Pinpoint the cell where the given text exists, returning its [X, Y] midpoint coordinate. 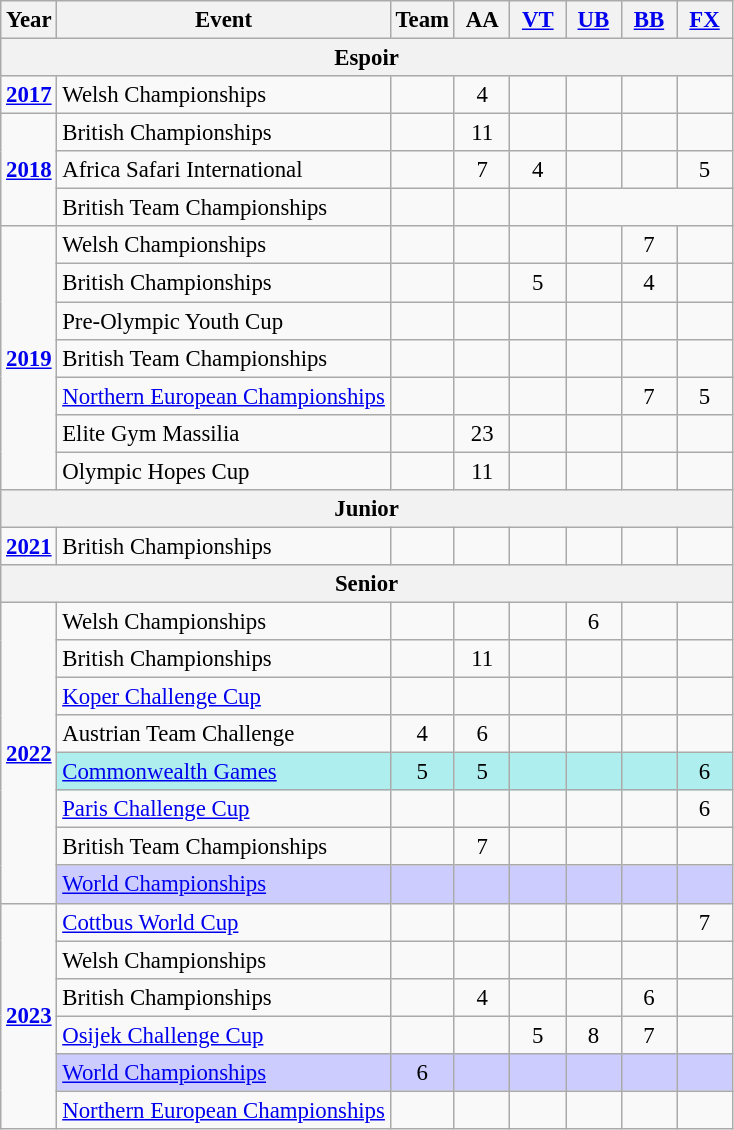
2022 [29, 752]
Team [422, 20]
FX [705, 20]
Africa Safari International [224, 170]
Commonwealth Games [224, 772]
8 [594, 1035]
AA [482, 20]
Senior [367, 584]
BB [649, 20]
2017 [29, 95]
Event [224, 20]
2021 [29, 546]
Olympic Hopes Cup [224, 471]
Year [29, 20]
Espoir [367, 58]
Osijek Challenge Cup [224, 1035]
Elite Gym Massilia [224, 433]
UB [594, 20]
2023 [29, 1016]
23 [482, 433]
2018 [29, 170]
2019 [29, 358]
VT [538, 20]
Austrian Team Challenge [224, 734]
Koper Challenge Cup [224, 697]
Pre-Olympic Youth Cup [224, 321]
Cottbus World Cup [224, 922]
Paris Challenge Cup [224, 809]
Junior [367, 509]
